Capture the cell that displays the provided text and extract its (X, Y) central coordinate. 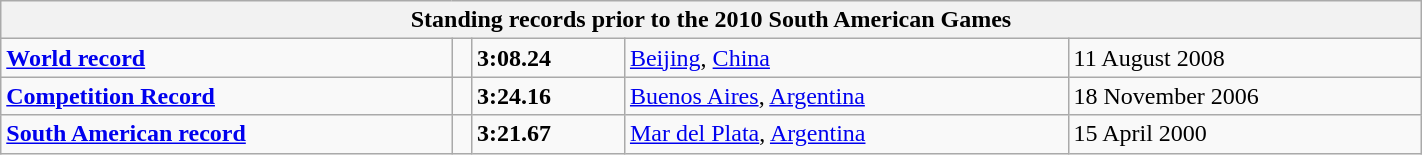
World record (226, 58)
3:24.16 (548, 96)
3:08.24 (548, 58)
3:21.67 (548, 134)
Standing records prior to the 2010 South American Games (711, 20)
18 November 2006 (1244, 96)
Competition Record (226, 96)
Beijing, China (846, 58)
11 August 2008 (1244, 58)
South American record (226, 134)
15 April 2000 (1244, 134)
Buenos Aires, Argentina (846, 96)
Mar del Plata, Argentina (846, 134)
